Determine the [X, Y] coordinate at the center of the cell enclosing the given text.  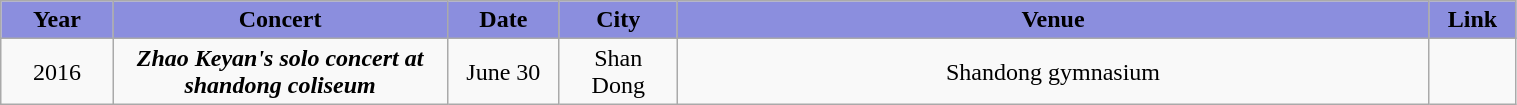
June 30 [503, 72]
Year [57, 20]
Link [1472, 20]
Shandong gymnasium [1053, 72]
Date [503, 20]
Zhao Keyan's solo concert at shandong coliseum [280, 72]
Concert [280, 20]
Shan Dong [618, 72]
City [618, 20]
2016 [57, 72]
Venue [1053, 20]
